Capture the cell that displays the provided text and extract its [x, y] central coordinate. 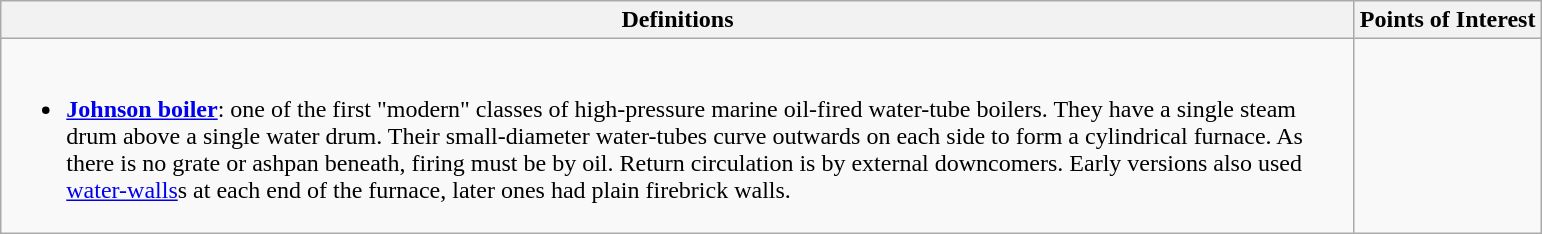
Points of Interest [1448, 20]
Definitions [678, 20]
